Scan for the cell matching the given text and deliver its (x, y) coordinate at center. 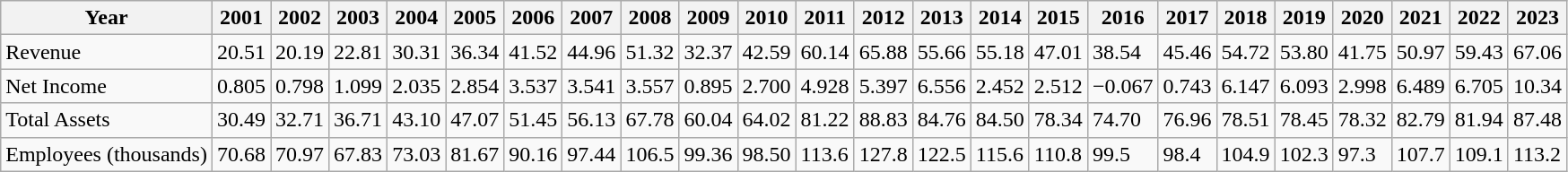
3.537 (533, 86)
98.50 (766, 154)
113.6 (825, 154)
47.01 (1058, 52)
87.48 (1538, 120)
3.557 (649, 86)
99.36 (709, 154)
99.5 (1123, 154)
10.34 (1538, 86)
Total Assets (107, 120)
2002 (300, 18)
41.52 (533, 52)
67.78 (649, 120)
2007 (592, 18)
107.7 (1421, 154)
36.71 (359, 120)
64.02 (766, 120)
2.452 (999, 86)
−0.067 (1123, 86)
113.2 (1538, 154)
90.16 (533, 154)
104.9 (1245, 154)
6.489 (1421, 86)
67.83 (359, 154)
45.46 (1188, 52)
2.512 (1058, 86)
2005 (475, 18)
2008 (649, 18)
67.06 (1538, 52)
2017 (1188, 18)
2020 (1362, 18)
2023 (1538, 18)
20.51 (240, 52)
2010 (766, 18)
2.998 (1362, 86)
Year (107, 18)
Net Income (107, 86)
1.099 (359, 86)
97.44 (592, 154)
0.743 (1188, 86)
30.31 (416, 52)
122.5 (942, 154)
55.66 (942, 52)
47.07 (475, 120)
2021 (1421, 18)
102.3 (1304, 154)
106.5 (649, 154)
0.798 (300, 86)
110.8 (1058, 154)
54.72 (1245, 52)
2004 (416, 18)
38.54 (1123, 52)
2.035 (416, 86)
109.1 (1478, 154)
Employees (thousands) (107, 154)
2014 (999, 18)
59.43 (1478, 52)
51.32 (649, 52)
81.94 (1478, 120)
70.68 (240, 154)
60.04 (709, 120)
82.79 (1421, 120)
88.83 (883, 120)
2001 (240, 18)
127.8 (883, 154)
56.13 (592, 120)
2013 (942, 18)
Revenue (107, 52)
32.71 (300, 120)
44.96 (592, 52)
6.556 (942, 86)
78.32 (1362, 120)
2003 (359, 18)
6.147 (1245, 86)
32.37 (709, 52)
22.81 (359, 52)
65.88 (883, 52)
43.10 (416, 120)
5.397 (883, 86)
78.51 (1245, 120)
53.80 (1304, 52)
30.49 (240, 120)
115.6 (999, 154)
78.34 (1058, 120)
78.45 (1304, 120)
6.705 (1478, 86)
0.805 (240, 86)
36.34 (475, 52)
20.19 (300, 52)
2019 (1304, 18)
2022 (1478, 18)
2016 (1123, 18)
41.75 (1362, 52)
2.854 (475, 86)
97.3 (1362, 154)
51.45 (533, 120)
76.96 (1188, 120)
73.03 (416, 154)
50.97 (1421, 52)
2018 (1245, 18)
2011 (825, 18)
4.928 (825, 86)
2015 (1058, 18)
70.97 (300, 154)
2.700 (766, 86)
84.50 (999, 120)
6.093 (1304, 86)
74.70 (1123, 120)
2009 (709, 18)
55.18 (999, 52)
60.14 (825, 52)
0.895 (709, 86)
81.22 (825, 120)
81.67 (475, 154)
2012 (883, 18)
2006 (533, 18)
42.59 (766, 52)
3.541 (592, 86)
98.4 (1188, 154)
84.76 (942, 120)
